Determine the [X, Y] coordinate at the center of the cell enclosing the given text.  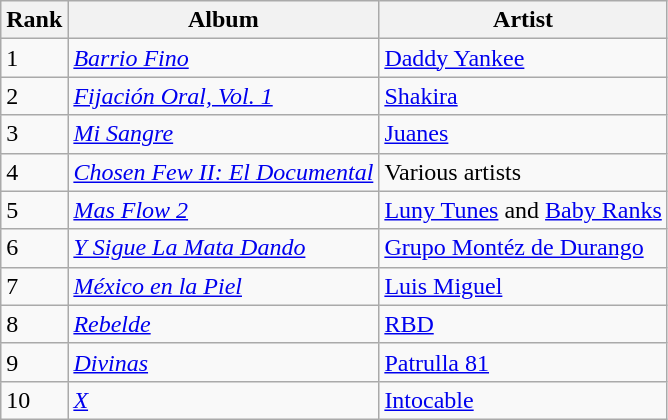
3 [34, 134]
Rank [34, 20]
México en la Piel [224, 286]
Shakira [523, 96]
Y Sigue La Mata Dando [224, 248]
Intocable [523, 400]
Mi Sangre [224, 134]
6 [34, 248]
Luny Tunes and Baby Ranks [523, 210]
Various artists [523, 172]
Chosen Few II: El Documental [224, 172]
X [224, 400]
Luis Miguel [523, 286]
Artist [523, 20]
RBD [523, 324]
Patrulla 81 [523, 362]
Fijación Oral, Vol. 1 [224, 96]
Rebelde [224, 324]
Grupo Montéz de Durango [523, 248]
Album [224, 20]
Juanes [523, 134]
Daddy Yankee [523, 58]
5 [34, 210]
1 [34, 58]
Barrio Fino [224, 58]
Divinas [224, 362]
4 [34, 172]
7 [34, 286]
10 [34, 400]
2 [34, 96]
Mas Flow 2 [224, 210]
8 [34, 324]
9 [34, 362]
